From the cell containing the given text, extract its center point as (X, Y) coordinate. 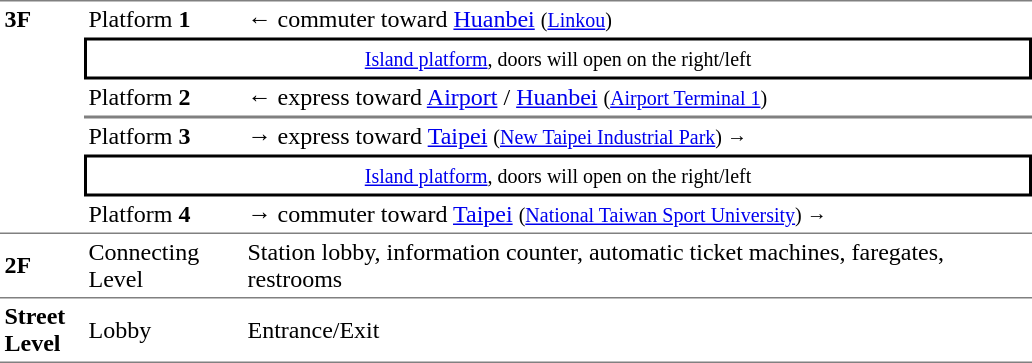
→ commuter toward Taipei (National Taiwan Sport University) → (638, 215)
→ express toward Taipei (New Taipei Industrial Park) → (638, 136)
Lobby (164, 330)
← commuter toward Huanbei (Linkou) (638, 19)
Platform 4 (164, 215)
Platform 2 (164, 99)
Street Level (42, 330)
Platform 3 (164, 136)
← express toward Airport / Huanbei (Airport Terminal 1) (638, 99)
3F (42, 117)
Station lobby, information counter, automatic ticket machines, faregates, restrooms (638, 266)
2F (42, 266)
Entrance/Exit (638, 330)
Platform 1 (164, 19)
Connecting Level (164, 266)
